Return the (X, Y) coordinate for the center point of the cell that contains the specified text.  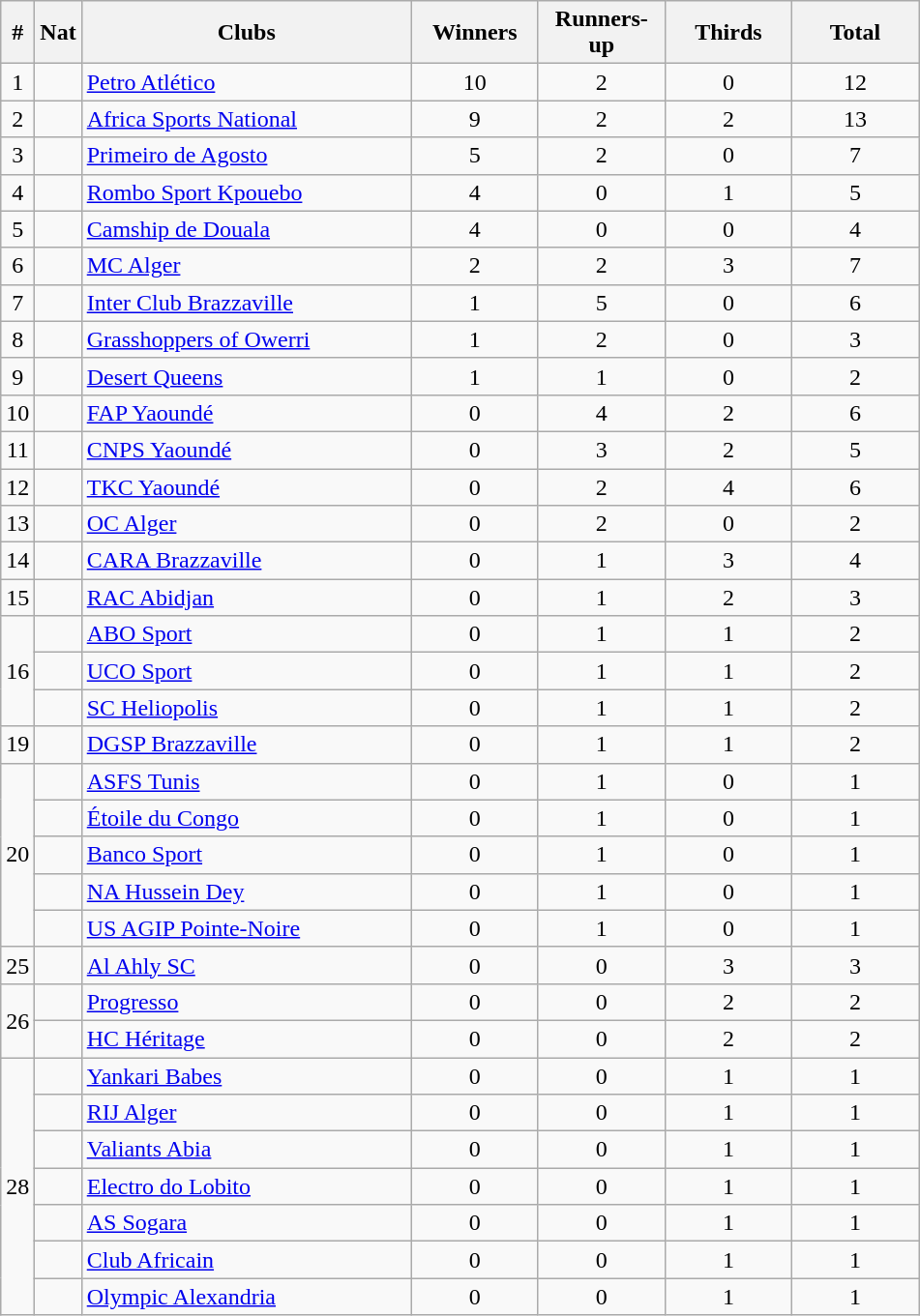
Desert Queens (246, 376)
DGSP Brazzaville (246, 745)
MC Alger (246, 266)
Total (855, 33)
14 (17, 561)
FAP Yaoundé (246, 413)
Progresso (246, 1002)
26 (17, 1020)
Camship de Douala (246, 229)
NA Hussein Dey (246, 892)
CARA Brazzaville (246, 561)
AS Sogara (246, 1223)
Rombo Sport Kpouebo (246, 192)
ASFS Tunis (246, 781)
TKC Yaoundé (246, 486)
HC Héritage (246, 1038)
Nat (58, 33)
OC Alger (246, 524)
CNPS Yaoundé (246, 450)
16 (17, 671)
25 (17, 965)
Winners (474, 33)
ABO Sport (246, 634)
Africa Sports National (246, 119)
UCO Sport (246, 671)
Petro Atlético (246, 82)
RAC Abidjan (246, 598)
Olympic Alexandria (246, 1297)
Clubs (246, 33)
Primeiro de Agosto (246, 156)
Runners-up (602, 33)
15 (17, 598)
Yankari Babes (246, 1076)
Club Africain (246, 1260)
20 (17, 855)
8 (17, 339)
28 (17, 1186)
Thirds (727, 33)
Étoile du Congo (246, 818)
Grasshoppers of Owerri (246, 339)
Banco Sport (246, 855)
Inter Club Brazzaville (246, 303)
Electro do Lobito (246, 1186)
SC Heliopolis (246, 708)
Valiants Abia (246, 1150)
# (17, 33)
19 (17, 745)
11 (17, 450)
Al Ahly SC (246, 965)
RIJ Alger (246, 1113)
US AGIP Pointe-Noire (246, 928)
